Find where the given text appears and provide that cell's center as [X, Y] coordinate. 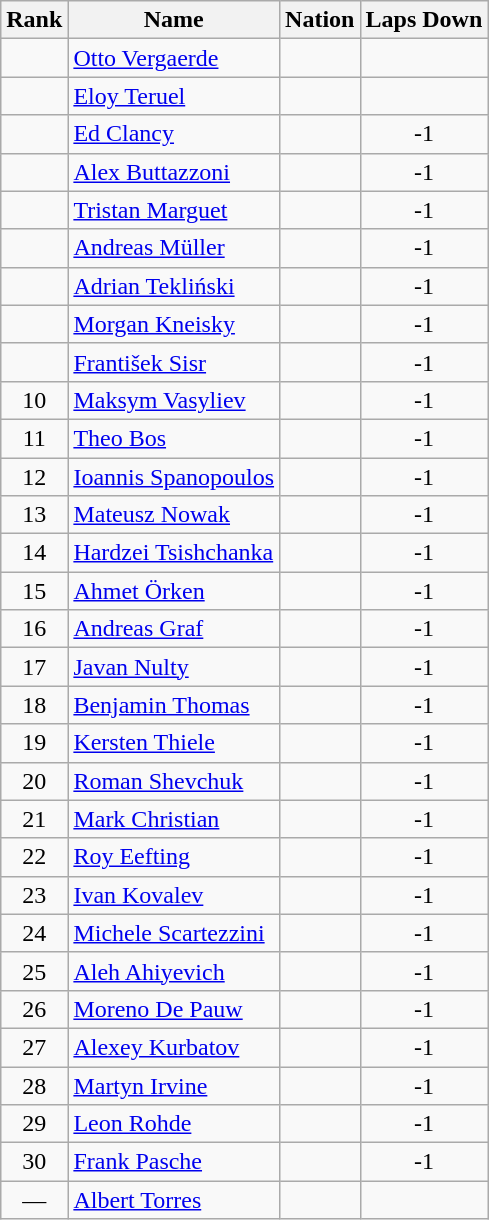
19 [34, 743]
Benjamin Thomas [174, 705]
Frank Pasche [174, 1162]
Roy Eefting [174, 857]
Ioannis Spanopoulos [174, 477]
22 [34, 857]
18 [34, 705]
21 [34, 819]
25 [34, 971]
13 [34, 515]
Albert Torres [174, 1200]
Javan Nulty [174, 667]
Theo Bos [174, 438]
29 [34, 1124]
23 [34, 895]
Adrian Tekliński [174, 286]
Alex Buttazzoni [174, 172]
10 [34, 400]
Moreno De Pauw [174, 1009]
14 [34, 553]
24 [34, 933]
Mark Christian [174, 819]
Ed Clancy [174, 134]
Eloy Teruel [174, 96]
11 [34, 438]
Leon Rohde [174, 1124]
Alexey Kurbatov [174, 1047]
15 [34, 591]
30 [34, 1162]
Michele Scartezzini [174, 933]
Rank [34, 20]
Andreas Graf [174, 629]
16 [34, 629]
Roman Shevchuk [174, 781]
Aleh Ahiyevich [174, 971]
26 [34, 1009]
Ivan Kovalev [174, 895]
Andreas Müller [174, 248]
Martyn Irvine [174, 1085]
Laps Down [424, 20]
Maksym Vasyliev [174, 400]
Name [174, 20]
Kersten Thiele [174, 743]
Hardzei Tsishchanka [174, 553]
17 [34, 667]
28 [34, 1085]
Ahmet Örken [174, 591]
Morgan Kneisky [174, 324]
Tristan Marguet [174, 210]
— [34, 1200]
12 [34, 477]
Otto Vergaerde [174, 58]
Nation [320, 20]
20 [34, 781]
Mateusz Nowak [174, 515]
27 [34, 1047]
František Sisr [174, 362]
